Determine the (x, y) coordinate at the center of the cell enclosing the given text.  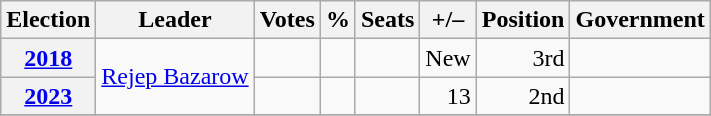
Votes (287, 20)
+/– (448, 20)
Government (640, 20)
Rejep Bazarow (175, 77)
2023 (48, 96)
Position (523, 20)
13 (448, 96)
2018 (48, 58)
Election (48, 20)
Leader (175, 20)
Seats (387, 20)
% (338, 20)
2nd (523, 96)
New (448, 58)
3rd (523, 58)
